Output the [x, y] coordinate of the center of the cell containing the given text.  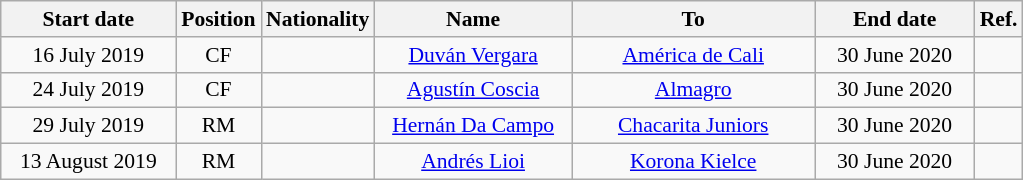
Agustín Coscia [473, 90]
End date [895, 19]
Almagro [694, 90]
Position [218, 19]
Chacarita Juniors [694, 126]
Hernán Da Campo [473, 126]
Duván Vergara [473, 55]
To [694, 19]
Ref. [999, 19]
29 July 2019 [88, 126]
13 August 2019 [88, 162]
América de Cali [694, 55]
Name [473, 19]
Start date [88, 19]
24 July 2019 [88, 90]
16 July 2019 [88, 55]
Andrés Lioi [473, 162]
Korona Kielce [694, 162]
Nationality [318, 19]
